From the cell containing the given text, extract its center point as (X, Y) coordinate. 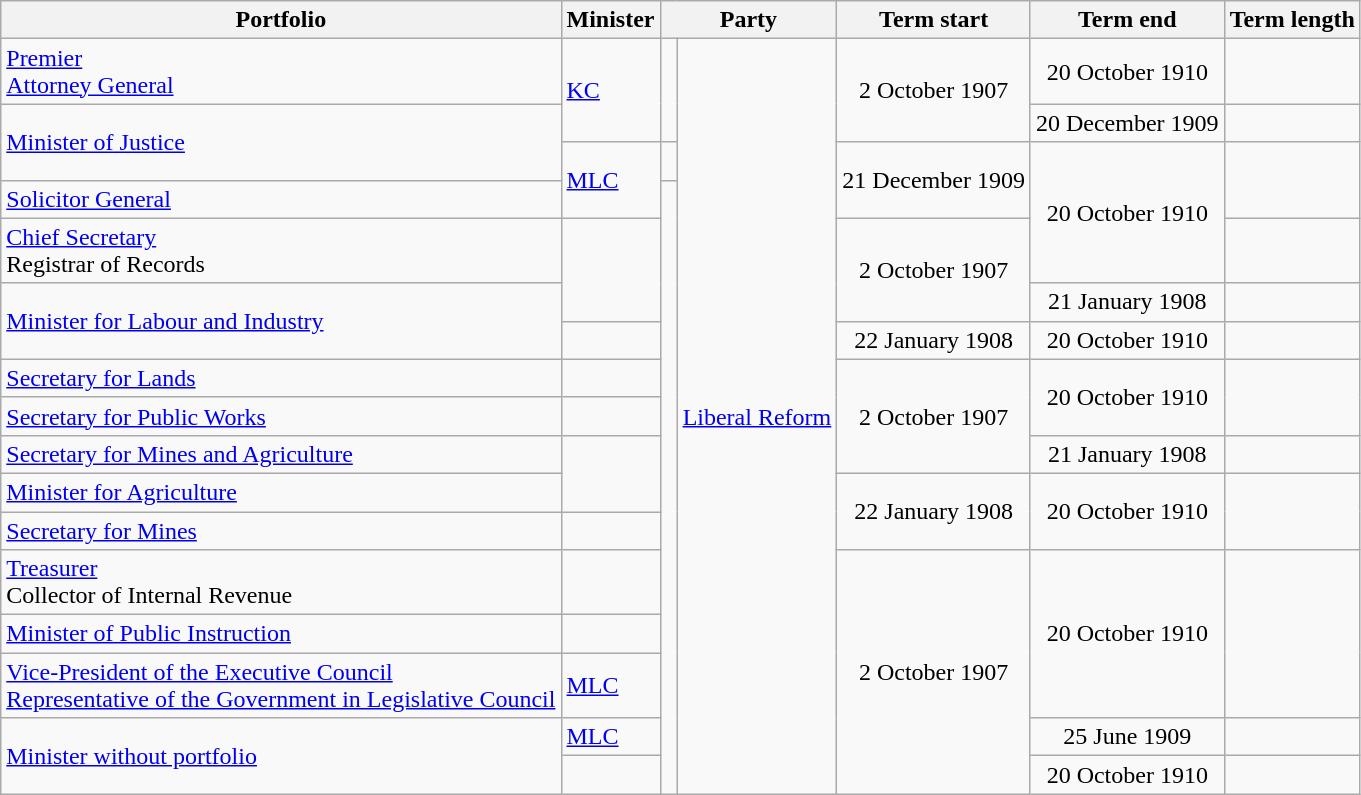
Minister for Agriculture (281, 492)
Secretary for Mines (281, 531)
Term start (934, 20)
Minister of Justice (281, 142)
Minister without portfolio (281, 756)
25 June 1909 (1127, 737)
Minister of Public Instruction (281, 634)
Liberal Reform (757, 416)
Term length (1292, 20)
Portfolio (281, 20)
Secretary for Lands (281, 378)
Solicitor General (281, 199)
Vice-President of the Executive CouncilRepresentative of the Government in Legislative Council (281, 686)
PremierAttorney General (281, 72)
TreasurerCollector of Internal Revenue (281, 582)
Minister (610, 20)
Secretary for Public Works (281, 416)
Secretary for Mines and Agriculture (281, 454)
Chief SecretaryRegistrar of Records (281, 250)
Term end (1127, 20)
KC (610, 90)
Party (748, 20)
Minister for Labour and Industry (281, 321)
20 December 1909 (1127, 123)
21 December 1909 (934, 180)
